Provide the [x, y] coordinate of the cell's center where the given text is located.  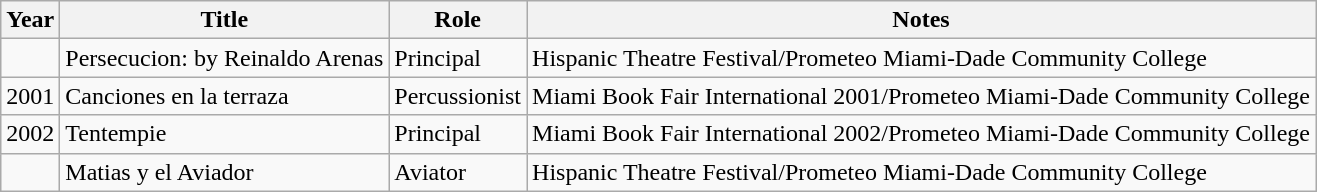
Tentempie [224, 134]
Aviator [458, 172]
Percussionist [458, 96]
Persecucion: by Reinaldo Arenas [224, 58]
Miami Book Fair International 2002/Prometeo Miami-Dade Community College [922, 134]
Year [30, 20]
Role [458, 20]
Canciones en la terraza [224, 96]
Miami Book Fair International 2001/Prometeo Miami-Dade Community College [922, 96]
Title [224, 20]
Notes [922, 20]
Matias y el Aviador [224, 172]
2001 [30, 96]
2002 [30, 134]
